Find where the given text appears and provide that cell's center as [x, y] coordinate. 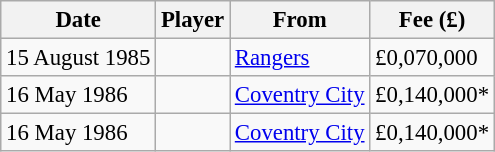
Rangers [300, 58]
Player [193, 20]
Date [78, 20]
Fee (£) [432, 20]
From [300, 20]
£0,070,000 [432, 58]
15 August 1985 [78, 58]
